Output the [x, y] coordinate of the center of the cell containing the given text.  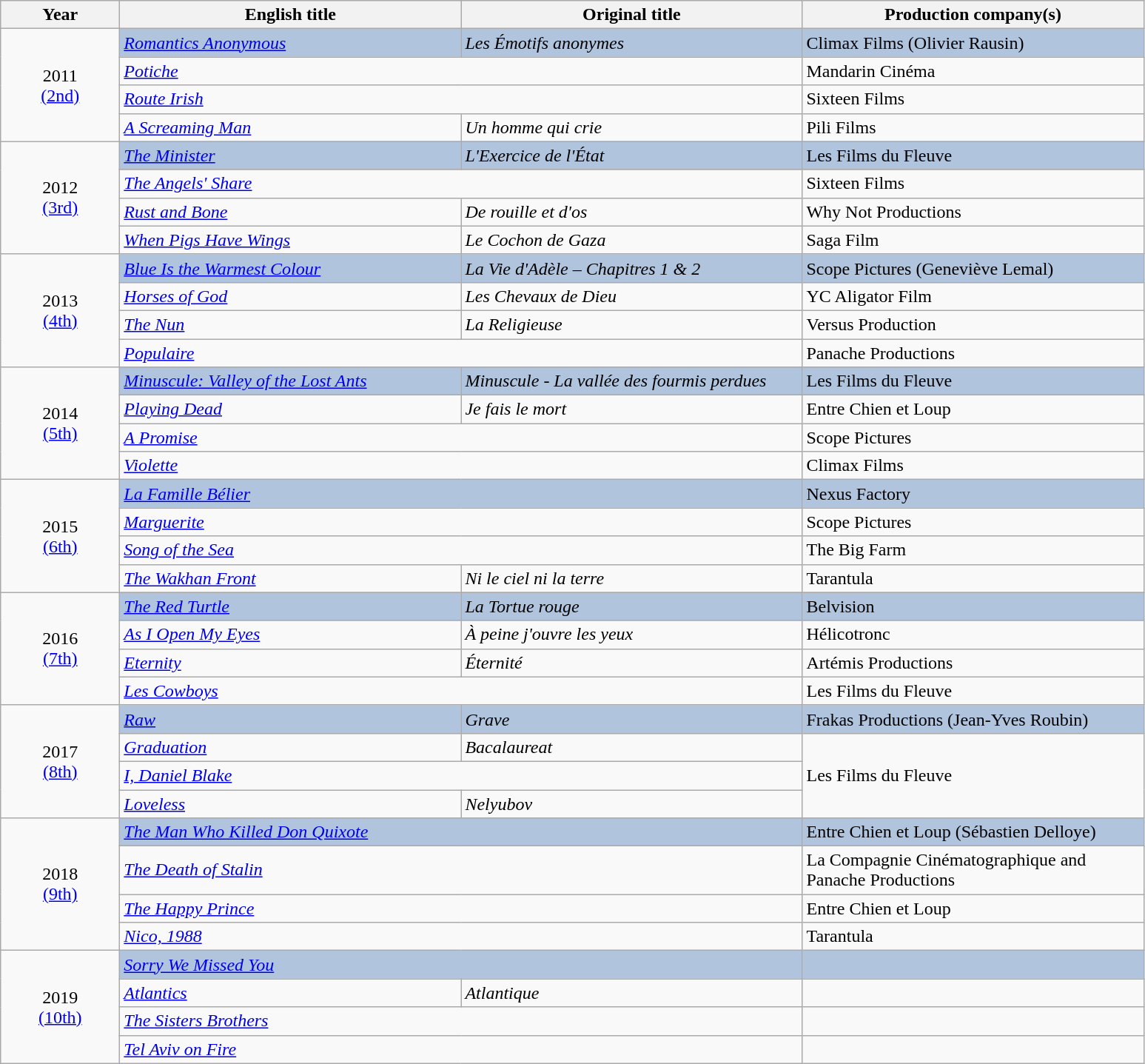
Versus Production [973, 324]
When Pigs Have Wings [290, 240]
Atlantics [290, 993]
Climax Films (Olivier Rausin) [973, 43]
Éternité [632, 663]
Marguerite [461, 522]
English title [290, 15]
Un homme qui crie [632, 127]
Route Irish [461, 99]
Les Émotifs anonymes [632, 43]
Nelyubov [632, 803]
2018(9th) [61, 884]
Bacalaureat [632, 747]
Song of the Sea [461, 550]
Panache Productions [973, 353]
2019(10th) [61, 1007]
Nexus Factory [973, 494]
The Sisters Brothers [461, 1021]
Why Not Productions [973, 212]
Les Cowboys [461, 691]
Pili Films [973, 127]
Eternity [290, 663]
YC Aligator Film [973, 296]
Scope Pictures (Geneviève Lemal) [973, 268]
La Religieuse [632, 324]
The Angels' Share [461, 184]
2015(6th) [61, 536]
Climax Films [973, 466]
Saga Film [973, 240]
The Death of Stalin [461, 871]
The Big Farm [973, 550]
Nico, 1988 [461, 937]
Les Chevaux de Dieu [632, 296]
Production company(s) [973, 15]
Mandarin Cinéma [973, 71]
La Tortue rouge [632, 606]
2017(8th) [61, 761]
A Screaming Man [290, 127]
Original title [632, 15]
The Happy Prince [461, 909]
As I Open My Eyes [290, 635]
La Compagnie Cinématographique and Panache Productions [973, 871]
Playing Dead [290, 409]
Hélicotronc [973, 635]
Loveless [290, 803]
Belvision [973, 606]
A Promise [461, 438]
Horses of God [290, 296]
Potiche [461, 71]
La Vie d'Adèle – Chapitres 1 & 2 [632, 268]
Blue Is the Warmest Colour [290, 268]
Violette [461, 466]
Sorry We Missed You [461, 965]
Je fais le mort [632, 409]
2014(5th) [61, 424]
The Nun [290, 324]
Entre Chien et Loup (Sébastien Delloye) [973, 832]
L'Exercice de l'État [632, 155]
Minuscule - La vallée des fourmis perdues [632, 381]
Graduation [290, 747]
Le Cochon de Gaza [632, 240]
De rouille et d'os [632, 212]
The Wakhan Front [290, 578]
2011(2nd) [61, 85]
Ni le ciel ni la terre [632, 578]
I, Daniel Blake [461, 775]
À peine j'ouvre les yeux [632, 635]
Minuscule: Valley of the Lost Ants [290, 381]
La Famille Bélier [461, 494]
2012(3rd) [61, 198]
Frakas Productions (Jean-Yves Roubin) [973, 719]
Raw [290, 719]
Rust and Bone [290, 212]
The Red Turtle [290, 606]
Grave [632, 719]
Artémis Productions [973, 663]
Year [61, 15]
The Man Who Killed Don Quixote [461, 832]
2016(7th) [61, 649]
Populaire [461, 353]
Tel Aviv on Fire [461, 1049]
2013(4th) [61, 310]
Atlantique [632, 993]
The Minister [290, 155]
Romantics Anonymous [290, 43]
